For the text-containing cell, return its midpoint in [x, y] coordinate format. 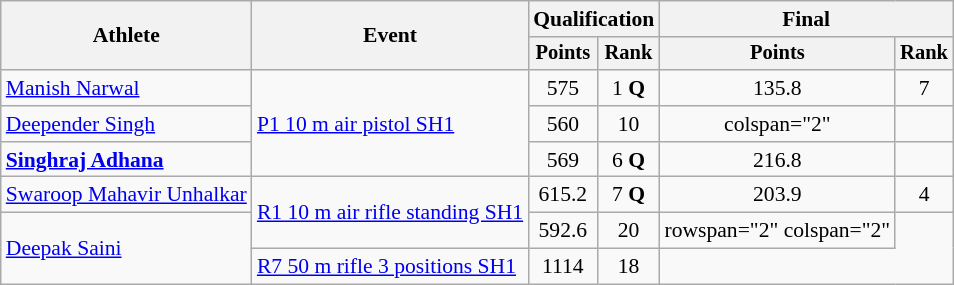
Deepender Singh [126, 124]
4 [924, 195]
R7 50 m rifle 3 positions SH1 [390, 267]
R1 10 m air rifle standing SH1 [390, 212]
6 Q [628, 160]
Deepak Saini [126, 248]
216.8 [777, 160]
203.9 [777, 195]
592.6 [562, 231]
575 [562, 88]
Final [806, 19]
Singhraj Adhana [126, 160]
colspan="2" [777, 124]
569 [562, 160]
135.8 [777, 88]
P1 10 m air pistol SH1 [390, 124]
1 Q [628, 88]
615.2 [562, 195]
560 [562, 124]
Swaroop Mahavir Unhalkar [126, 195]
Manish Narwal [126, 88]
18 [628, 267]
20 [628, 231]
10 [628, 124]
rowspan="2" colspan="2" [777, 231]
Qualification [594, 19]
1114 [562, 267]
Event [390, 36]
7 Q [628, 195]
Athlete [126, 36]
7 [924, 88]
